For the text-containing cell, return its midpoint in [x, y] coordinate format. 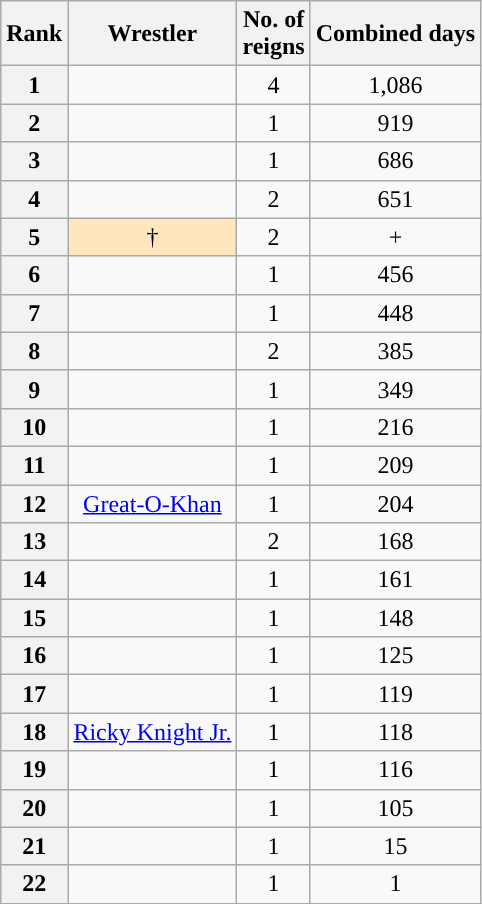
20 [34, 808]
125 [395, 656]
22 [34, 884]
168 [395, 542]
651 [395, 199]
6 [34, 275]
119 [395, 694]
8 [34, 351]
10 [34, 427]
204 [395, 503]
9 [34, 389]
Rank [34, 34]
Wrestler [152, 34]
Great-O-Khan [152, 503]
456 [395, 275]
17 [34, 694]
116 [395, 770]
385 [395, 351]
No. ofreigns [274, 34]
105 [395, 808]
5 [34, 237]
1,086 [395, 85]
118 [395, 732]
11 [34, 465]
148 [395, 618]
12 [34, 503]
209 [395, 465]
Combined days [395, 34]
Ricky Knight Jr. [152, 732]
+ [395, 237]
161 [395, 580]
216 [395, 427]
19 [34, 770]
13 [34, 542]
349 [395, 389]
3 [34, 161]
16 [34, 656]
448 [395, 313]
21 [34, 846]
† [152, 237]
18 [34, 732]
919 [395, 123]
686 [395, 161]
7 [34, 313]
14 [34, 580]
